Capture the cell that displays the provided text and extract its [X, Y] central coordinate. 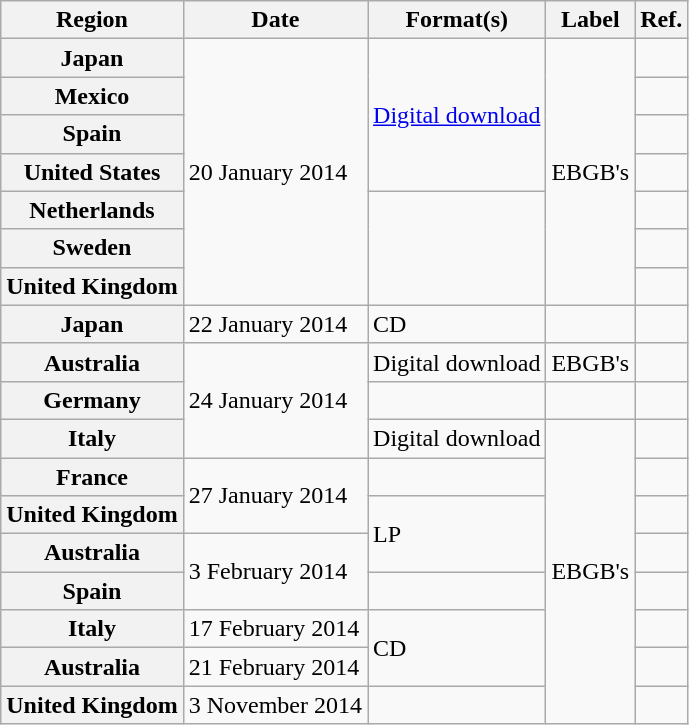
3 February 2014 [275, 572]
LP [457, 534]
22 January 2014 [275, 324]
France [92, 477]
Label [590, 20]
Sweden [92, 248]
Mexico [92, 96]
Format(s) [457, 20]
27 January 2014 [275, 496]
Region [92, 20]
United States [92, 172]
20 January 2014 [275, 172]
Germany [92, 400]
Date [275, 20]
21 February 2014 [275, 667]
3 November 2014 [275, 705]
17 February 2014 [275, 629]
24 January 2014 [275, 400]
Netherlands [92, 210]
Ref. [662, 20]
